Scan for the cell matching the given text and deliver its (x, y) coordinate at center. 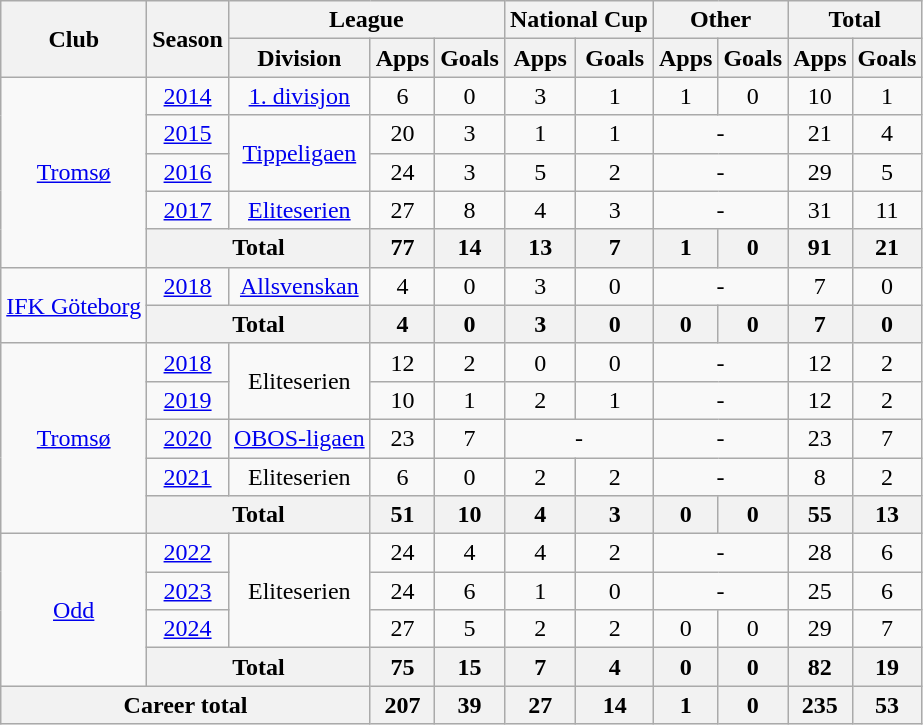
82 (820, 667)
75 (402, 667)
11 (887, 210)
2015 (188, 134)
Odd (74, 610)
2022 (188, 553)
39 (470, 705)
25 (820, 591)
2017 (188, 210)
1. divisjon (299, 96)
OBOS-ligaen (299, 438)
2020 (188, 438)
55 (820, 515)
28 (820, 553)
15 (470, 667)
2024 (188, 629)
IFK Göteborg (74, 305)
77 (402, 248)
League (366, 20)
Division (299, 58)
Tippeligaen (299, 153)
51 (402, 515)
2023 (188, 591)
20 (402, 134)
Allsvenskan (299, 286)
53 (887, 705)
2021 (188, 477)
Career total (186, 705)
2014 (188, 96)
19 (887, 667)
National Cup (578, 20)
31 (820, 210)
2019 (188, 400)
235 (820, 705)
2016 (188, 172)
Club (74, 39)
Other (720, 20)
207 (402, 705)
91 (820, 248)
Season (188, 39)
